For the text-containing cell, return its midpoint in (x, y) coordinate format. 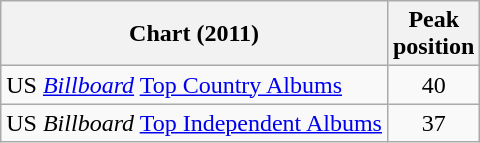
37 (433, 123)
US Billboard Top Independent Albums (194, 123)
US Billboard Top Country Albums (194, 85)
40 (433, 85)
Chart (2011) (194, 34)
Peakposition (433, 34)
